Determine the [X, Y] coordinate at the center of the cell enclosing the given text.  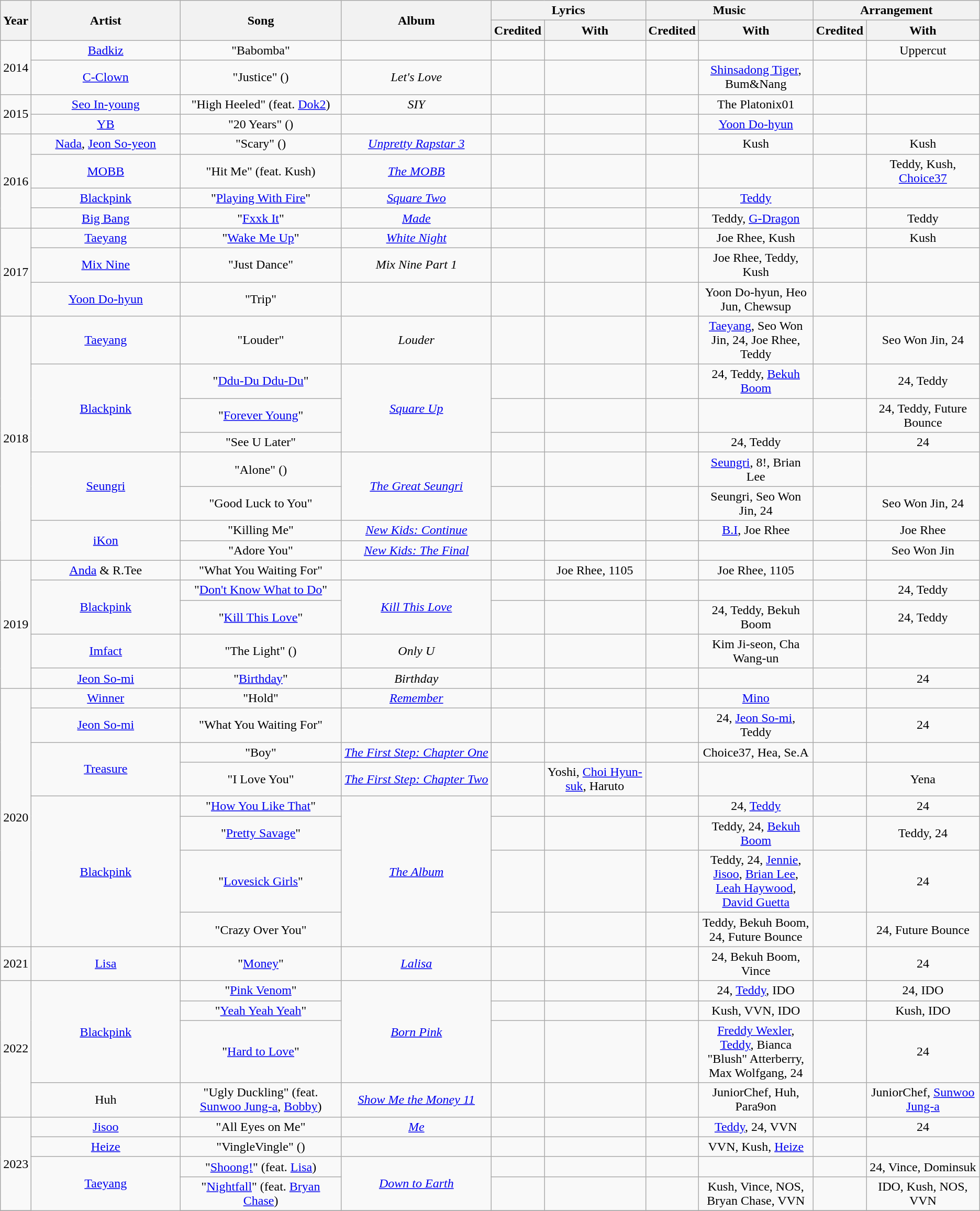
Square Two [416, 198]
"Fxxk It" [261, 218]
Seungri, 8!, Brian Lee [756, 469]
Kush, IDO [923, 1010]
The Platonix01 [756, 104]
Heize [106, 1147]
Teddy, Bekuh Boom, 24, Future Bounce [756, 930]
Treasure [106, 770]
B.I, Joe Rhee [756, 530]
Me [416, 1127]
Imfact [106, 651]
Seungri, Seo Won Jin, 24 [756, 504]
Lyrics [569, 10]
2014 [16, 67]
"Babomba" [261, 50]
Arrangement [896, 10]
Unpretty Rapstar 3 [416, 144]
Song [261, 20]
Mix Nine Part 1 [416, 265]
"Boy" [261, 752]
"Ddu-Du Ddu-Du" [261, 381]
Nada, Jeon So-yeon [106, 144]
Shinsadong Tiger, Bum&Nang [756, 77]
Kill This Love [416, 607]
"Killing Me" [261, 530]
Badkiz [106, 50]
Born Pink [416, 1031]
Show Me the Money 11 [416, 1099]
SIY [416, 104]
Remember [416, 698]
Taeyang, Seo Won Jin, 24, Joe Rhee, Teddy [756, 340]
Uppercut [923, 50]
"Wake Me Up" [261, 238]
"Lovesick Girls" [261, 882]
Album [416, 20]
The Great Seungri [416, 486]
2015 [16, 114]
MOBB [106, 171]
Teddy, G-Dragon [756, 218]
Made [416, 218]
"Crazy Over You" [261, 930]
Year [16, 20]
"Pink Venom" [261, 991]
The MOBB [416, 171]
Big Bang [106, 218]
"I Love You" [261, 779]
IDO, Kush, NOS, VVN [923, 1194]
Seungri [106, 486]
"All Eyes on Me" [261, 1127]
"Shoong!" (feat. Lisa) [261, 1166]
"Alone" () [261, 469]
Teddy, Kush, Choice37 [923, 171]
iKon [106, 540]
Huh [106, 1099]
"Nightfall" (feat. Bryan Chase) [261, 1194]
Louder [416, 340]
Lisa [106, 963]
"Justice" () [261, 77]
Kush, Vince, NOS, Bryan Chase, VVN [756, 1194]
Lalisa [416, 963]
Yoshi, Choi Hyun-suk, Haruto [595, 779]
"Hold" [261, 698]
Mix Nine [106, 265]
Music [729, 10]
Teddy, 24, VVN [756, 1127]
New Kids: Continue [416, 530]
"Hit Me" (feat. Kush) [261, 171]
"Playing With Fire" [261, 198]
Let's Love [416, 77]
Mino [756, 698]
Square Up [416, 408]
Yena [923, 779]
New Kids: The Final [416, 550]
"Pretty Savage" [261, 834]
"Money" [261, 963]
24, Vince, Dominsuk [923, 1166]
2022 [16, 1049]
"Good Luck to You" [261, 504]
Choice37, Hea, Se.A [756, 752]
Yoon Do-hyun, Heo Jun, Chewsup [756, 298]
"Trip" [261, 298]
JuniorChef, Sunwoo Jung-a [923, 1099]
Teddy, 24, Jennie, Jisoo, Brian Lee, Leah Haywood, David Guetta [756, 882]
"Forever Young" [261, 416]
Winner [106, 698]
Down to Earth [416, 1183]
"Adore You" [261, 550]
Only U [416, 651]
Joe Rhee [923, 530]
Kim Ji-seon, Cha Wang-un [756, 651]
C-Clown [106, 77]
24, Jeon So-mi, Teddy [756, 725]
"The Light" () [261, 651]
2018 [16, 438]
2019 [16, 624]
VVN, Kush, Heize [756, 1147]
2020 [16, 817]
Teddy, 24, Bekuh Boom [756, 834]
JuniorChef, Huh, Para9on [756, 1099]
"Don't Know What to Do" [261, 590]
"How You Like That" [261, 806]
"High Heeled" (feat. Dok2) [261, 104]
YB [106, 124]
24, Bekuh Boom, Vince [756, 963]
Joe Rhee, Kush [756, 238]
2023 [16, 1163]
24, Teddy, Future Bounce [923, 416]
"Kill This Love" [261, 617]
Kush, VVN, IDO [756, 1010]
"Birthday" [261, 678]
Jisoo [106, 1127]
Seo Won Jin [923, 550]
The First Step: Chapter Two [416, 779]
Artist [106, 20]
White Night [416, 238]
2017 [16, 272]
Anda & R.Tee [106, 570]
"Yeah Yeah Yeah" [261, 1010]
24, Future Bounce [923, 930]
"Ugly Duckling" (feat. Sunwoo Jung-a, Bobby) [261, 1099]
Birthday [416, 678]
"Hard to Love" [261, 1051]
Teddy, 24 [923, 834]
"Just Dance" [261, 265]
"Scary" () [261, 144]
24, Teddy, IDO [756, 991]
Freddy Wexler, Teddy, Bianca "Blush" Atterberry, Max Wolfgang, 24 [756, 1051]
Seo In-young [106, 104]
"VingleVingle" () [261, 1147]
24, IDO [923, 991]
"Louder" [261, 340]
Joe Rhee, Teddy, Kush [756, 265]
"See U Later" [261, 442]
2016 [16, 181]
The Album [416, 871]
2021 [16, 963]
The First Step: Chapter One [416, 752]
"20 Years" () [261, 124]
